For the text-containing cell, return its midpoint in [X, Y] coordinate format. 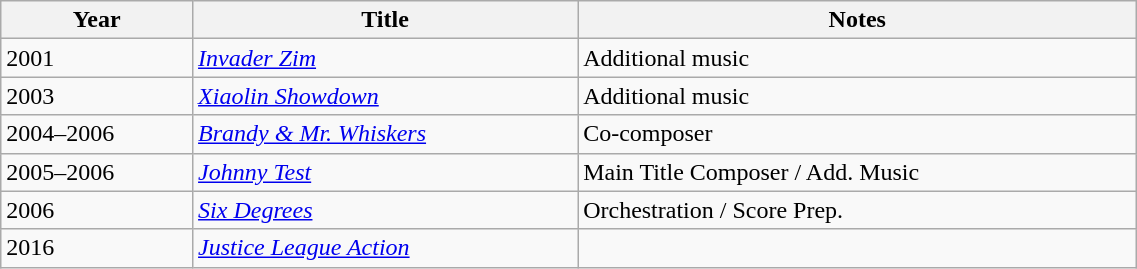
2016 [97, 248]
Johnny Test [386, 172]
2003 [97, 96]
Main Title Composer / Add. Music [858, 172]
Justice League Action [386, 248]
Notes [858, 20]
2001 [97, 58]
2006 [97, 210]
Xiaolin Showdown [386, 96]
Orchestration / Score Prep. [858, 210]
Six Degrees [386, 210]
2004–2006 [97, 134]
Year [97, 20]
Invader Zim [386, 58]
Title [386, 20]
2005–2006 [97, 172]
Co-composer [858, 134]
Brandy & Mr. Whiskers [386, 134]
